Detect which cell encompasses the target text, then output its [X, Y] center coordinate. 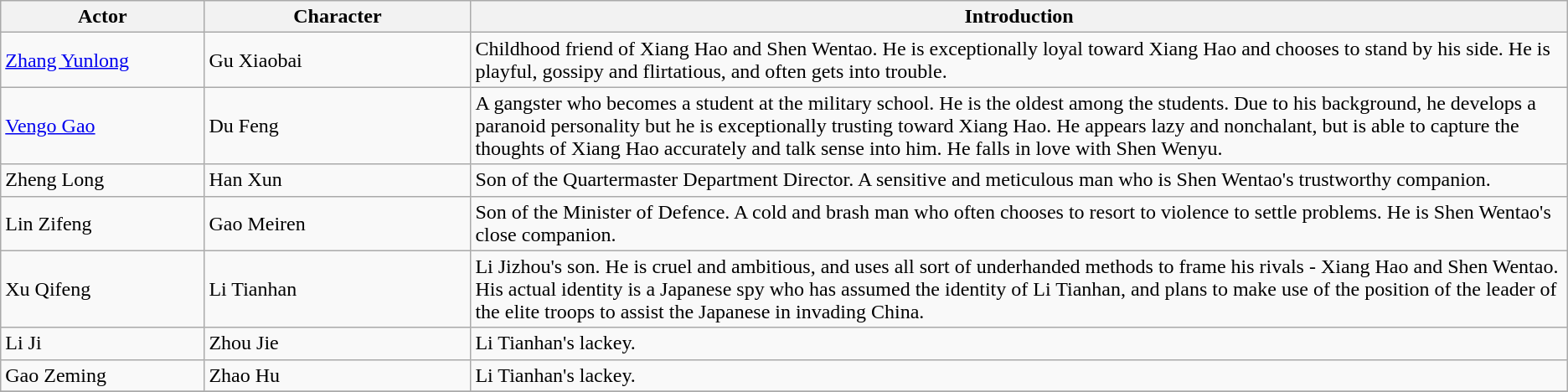
Vengo Gao [102, 126]
Son of the Quartermaster Department Director. A sensitive and meticulous man who is Shen Wentao's trustworthy companion. [1019, 180]
Actor [102, 17]
Gao Zeming [102, 375]
Xu Qifeng [102, 289]
Son of the Minister of Defence. A cold and brash man who often chooses to resort to violence to settle problems. He is Shen Wentao's close companion. [1019, 223]
Introduction [1019, 17]
Du Feng [338, 126]
Lin Zifeng [102, 223]
Li Tianhan [338, 289]
Zhang Yunlong [102, 60]
Character [338, 17]
Gao Meiren [338, 223]
Zhao Hu [338, 375]
Zheng Long [102, 180]
Han Xun [338, 180]
Gu Xiaobai [338, 60]
Li Ji [102, 343]
Zhou Jie [338, 343]
